Capture the cell that displays the provided text and extract its [X, Y] central coordinate. 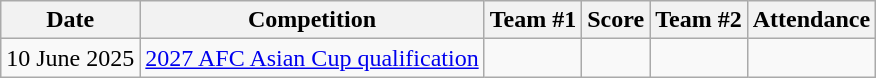
10 June 2025 [70, 58]
2027 AFC Asian Cup qualification [312, 58]
Competition [312, 20]
Date [70, 20]
Attendance [811, 20]
Score [616, 20]
Team #2 [699, 20]
Team #1 [533, 20]
